Pinpoint the cell where the given text exists, returning its [X, Y] midpoint coordinate. 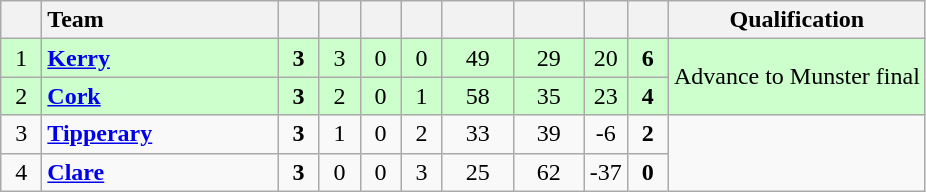
Team [160, 20]
58 [478, 96]
35 [548, 96]
Clare [160, 172]
Tipperary [160, 134]
Cork [160, 96]
6 [648, 58]
20 [606, 58]
-6 [606, 134]
Advance to Munster final [796, 77]
29 [548, 58]
25 [478, 172]
49 [478, 58]
62 [548, 172]
23 [606, 96]
-37 [606, 172]
39 [548, 134]
33 [478, 134]
Qualification [796, 20]
Kerry [160, 58]
